Scan for the cell matching the given text and deliver its (X, Y) coordinate at center. 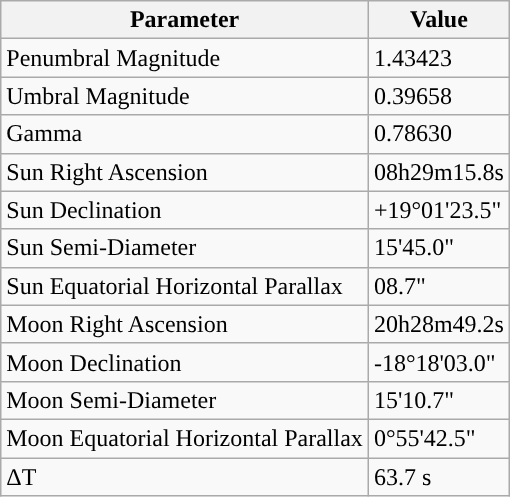
Sun Right Ascension (185, 172)
08.7" (438, 286)
15'45.0" (438, 248)
Moon Declination (185, 362)
20h28m49.2s (438, 324)
-18°18'03.0" (438, 362)
15'10.7" (438, 400)
0.39658 (438, 96)
Moon Semi-Diameter (185, 400)
63.7 s (438, 477)
Moon Right Ascension (185, 324)
Value (438, 20)
Penumbral Magnitude (185, 58)
08h29m15.8s (438, 172)
Parameter (185, 20)
Gamma (185, 134)
Moon Equatorial Horizontal Parallax (185, 438)
0°55'42.5" (438, 438)
Sun Semi-Diameter (185, 248)
ΔT (185, 477)
0.78630 (438, 134)
Sun Declination (185, 210)
Sun Equatorial Horizontal Parallax (185, 286)
1.43423 (438, 58)
+19°01'23.5" (438, 210)
Umbral Magnitude (185, 96)
